Return (X, Y) of the center of cell containing provided text 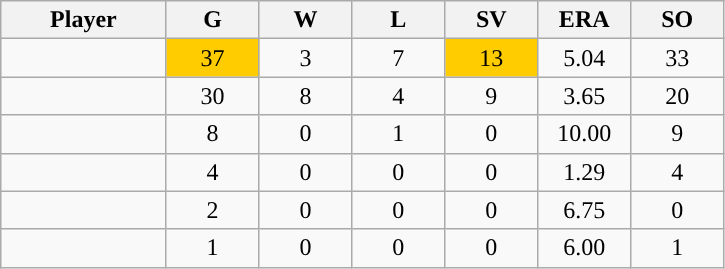
G (212, 20)
1.29 (584, 172)
SO (678, 20)
3 (306, 58)
10.00 (584, 134)
5.04 (584, 58)
20 (678, 96)
7 (398, 58)
37 (212, 58)
6.75 (584, 210)
3.65 (584, 96)
W (306, 20)
13 (492, 58)
33 (678, 58)
6.00 (584, 248)
30 (212, 96)
2 (212, 210)
ERA (584, 20)
SV (492, 20)
L (398, 20)
Player (84, 20)
